Find where the given text appears and provide that cell's center as (x, y) coordinate. 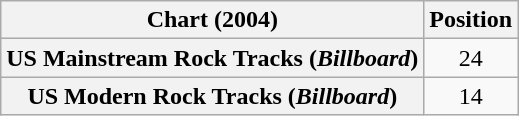
US Modern Rock Tracks (Billboard) (212, 96)
14 (471, 96)
24 (471, 58)
Position (471, 20)
Chart (2004) (212, 20)
US Mainstream Rock Tracks (Billboard) (212, 58)
